Identify which cell holds the provided text, then report its (X, Y) central coordinate. 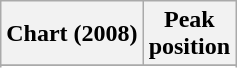
Peakposition (189, 34)
Chart (2008) (72, 34)
